From the cell containing the given text, extract its center point as (x, y) coordinate. 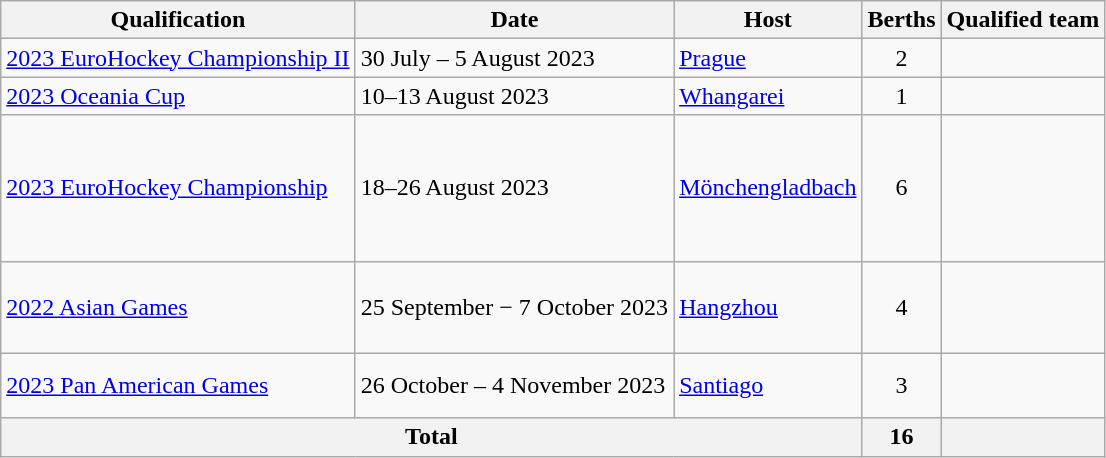
Santiago (768, 386)
10–13 August 2023 (514, 96)
2 (902, 58)
2023 Pan American Games (178, 386)
26 October – 4 November 2023 (514, 386)
Prague (768, 58)
18–26 August 2023 (514, 188)
Date (514, 20)
Mönchengladbach (768, 188)
Qualified team (1023, 20)
16 (902, 437)
3 (902, 386)
2023 EuroHockey Championship II (178, 58)
2023 Oceania Cup (178, 96)
Qualification (178, 20)
Host (768, 20)
1 (902, 96)
4 (902, 307)
2022 Asian Games (178, 307)
25 September − 7 October 2023 (514, 307)
Hangzhou (768, 307)
30 July – 5 August 2023 (514, 58)
2023 EuroHockey Championship (178, 188)
6 (902, 188)
Total (432, 437)
Berths (902, 20)
Whangarei (768, 96)
